For the text-containing cell, return its midpoint in (X, Y) coordinate format. 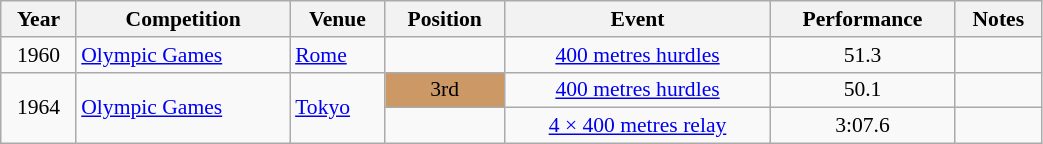
Venue (338, 19)
Competition (183, 19)
3rd (445, 90)
Performance (862, 19)
Rome (338, 55)
1964 (38, 108)
4 × 400 metres relay (638, 126)
Year (38, 19)
Notes (998, 19)
50.1 (862, 90)
Tokyo (338, 108)
3:07.6 (862, 126)
Position (445, 19)
Event (638, 19)
1960 (38, 55)
51.3 (862, 55)
